Capture the cell that displays the provided text and extract its (X, Y) central coordinate. 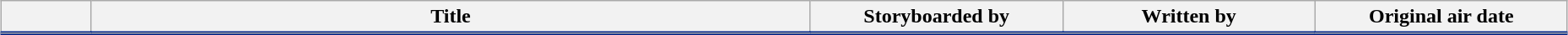
Original air date (1441, 17)
Title (451, 17)
Written by (1188, 17)
Storyboarded by (937, 17)
